Extract the [x, y] coordinate from the center of the cell holding the provided text.  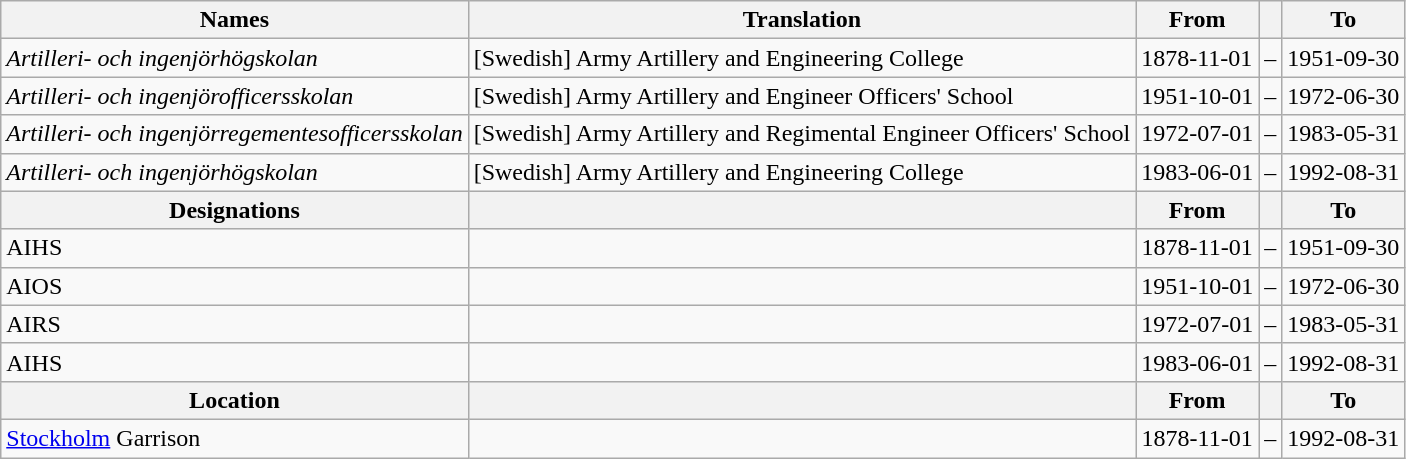
AIRS [234, 324]
Translation [802, 20]
[Swedish] Army Artillery and Engineer Officers' School [802, 96]
Designations [234, 210]
Names [234, 20]
AIOS [234, 286]
Location [234, 400]
Stockholm Garrison [234, 438]
[Swedish] Army Artillery and Regimental Engineer Officers' School [802, 134]
Artilleri- och ingenjörregementesofficersskolan [234, 134]
Artilleri- och ingenjörofficersskolan [234, 96]
